Identify which cell holds the provided text, then report its (x, y) central coordinate. 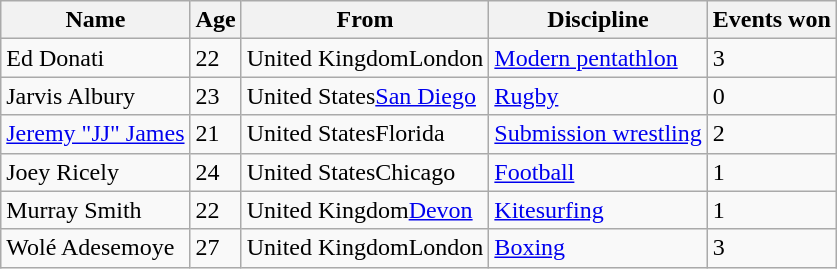
United StatesChicago (365, 172)
Name (96, 20)
Rugby (598, 96)
Submission wrestling (598, 134)
24 (216, 172)
Age (216, 20)
Joey Ricely (96, 172)
United KingdomDevon (365, 210)
27 (216, 248)
Kitesurfing (598, 210)
Events won (772, 20)
From (365, 20)
2 (772, 134)
Murray Smith (96, 210)
Boxing (598, 248)
United StatesFlorida (365, 134)
Discipline (598, 20)
0 (772, 96)
Modern pentathlon (598, 58)
Football (598, 172)
Jeremy "JJ" James (96, 134)
Ed Donati (96, 58)
Wolé Adesemoye (96, 248)
23 (216, 96)
Jarvis Albury (96, 96)
21 (216, 134)
United StatesSan Diego (365, 96)
